Scan for the cell matching the given text and deliver its (X, Y) coordinate at center. 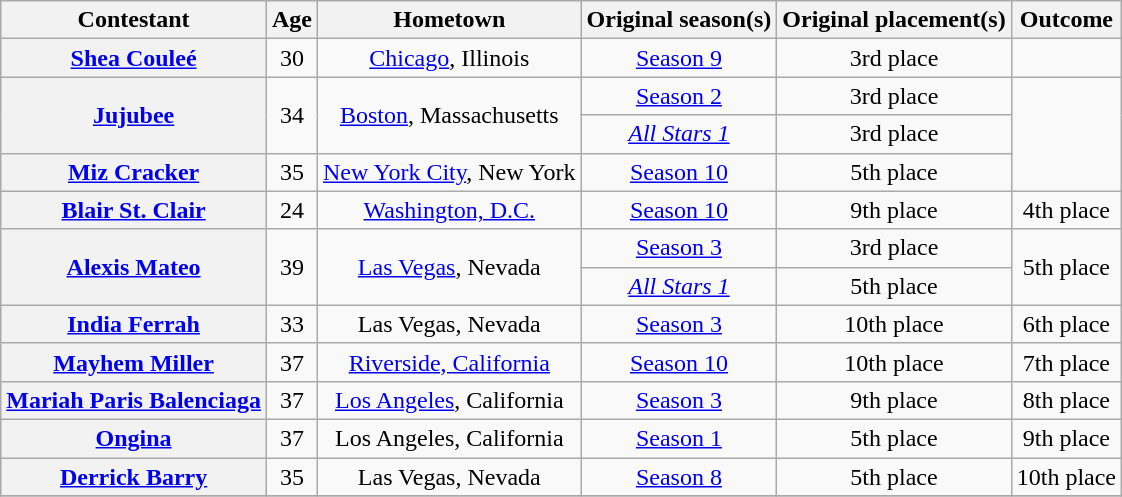
Contestant (134, 20)
6th place (1066, 324)
Shea Couleé (134, 58)
Season 2 (679, 96)
8th place (1066, 400)
Jujubee (134, 115)
Mariah Paris Balenciaga (134, 400)
33 (292, 324)
Season 9 (679, 58)
Original placement(s) (894, 20)
Blair St. Clair (134, 210)
Riverside, California (450, 362)
New York City, New York (450, 172)
24 (292, 210)
India Ferrah (134, 324)
4th place (1066, 210)
30 (292, 58)
Original season(s) (679, 20)
Derrick Barry (134, 477)
Mayhem Miller (134, 362)
Season 8 (679, 477)
Ongina (134, 438)
Washington, D.C. (450, 210)
Season 1 (679, 438)
39 (292, 267)
Age (292, 20)
Miz Cracker (134, 172)
Outcome (1066, 20)
7th place (1066, 362)
Chicago, Illinois (450, 58)
Boston, Massachusetts (450, 115)
Hometown (450, 20)
34 (292, 115)
Alexis Mateo (134, 267)
